Determine the (x, y) coordinate at the center of the cell enclosing the given text.  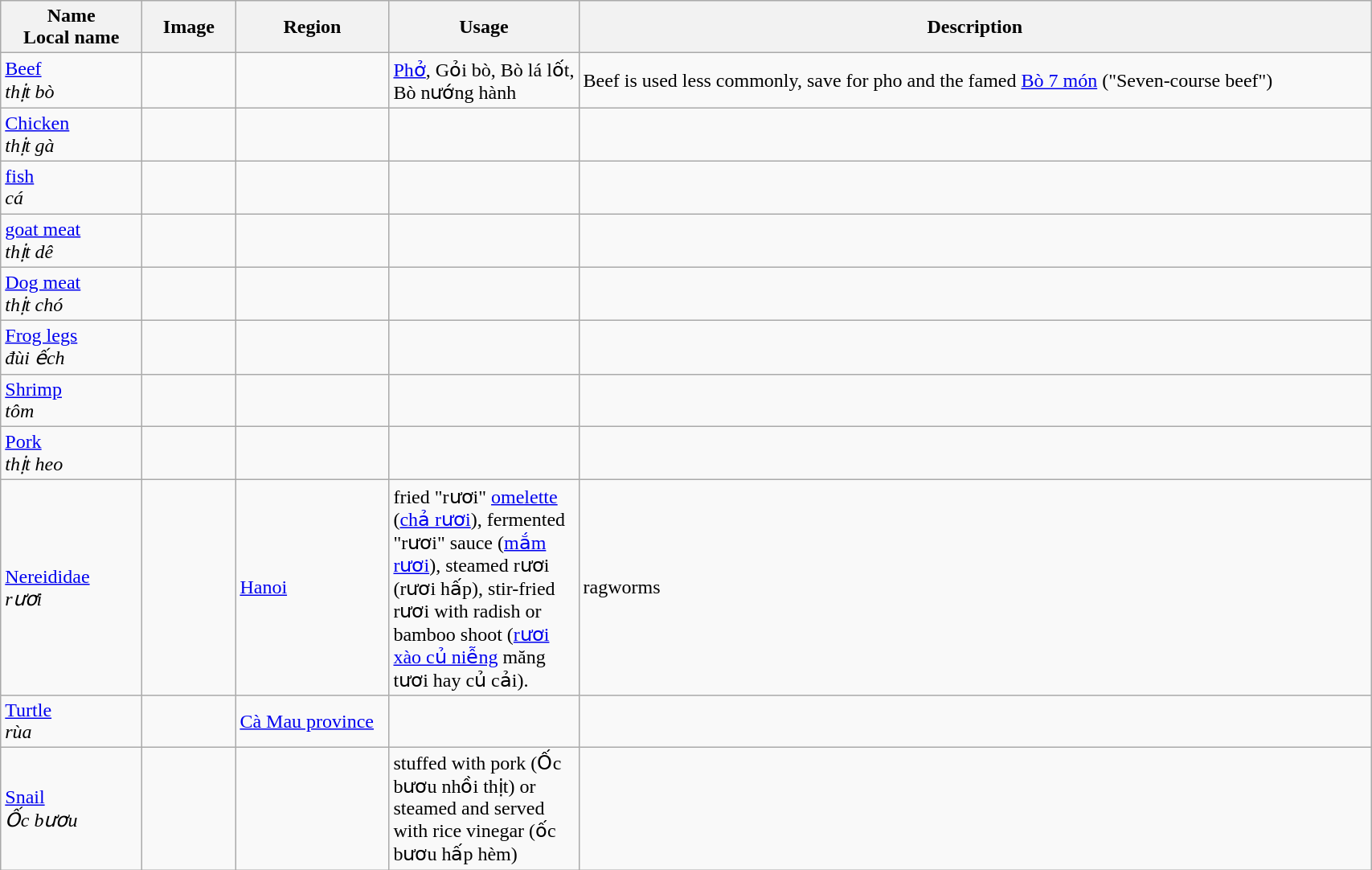
stuffed with pork (Ốc bươu nhồi thịt) or steamed and served with rice vinegar (ốc bươu hấp hèm) (484, 808)
Cà Mau province (312, 720)
ragworms (975, 588)
Shrimptôm (72, 400)
Usage (484, 27)
Frog legsđùi ếch (72, 347)
Beefthịt bò (72, 80)
Region (312, 27)
goat meatthịt dê (72, 241)
Hanoi (312, 588)
Image (189, 27)
NameLocal name (72, 27)
SnailỐc bươu (72, 808)
fishcá (72, 187)
Nereididaerươi (72, 588)
Turtlerùa (72, 720)
Dog meatthịt chó (72, 294)
Beef is used less commonly, save for pho and the famed Bò 7 món ("Seven-course beef") (975, 80)
Description (975, 27)
Chickenthịt gà (72, 135)
Phở, Gỏi bò, Bò lá lốt, Bò nướng hành (484, 80)
Porkthịt heo (72, 453)
